Identify which cell holds the provided text, then report its [x, y] central coordinate. 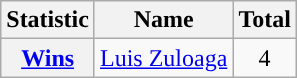
Statistic [48, 20]
Wins [48, 58]
Luis Zuloaga [163, 58]
4 [265, 58]
Name [163, 20]
Total [265, 20]
